Pinpoint the cell where the given text exists, returning its (x, y) midpoint coordinate. 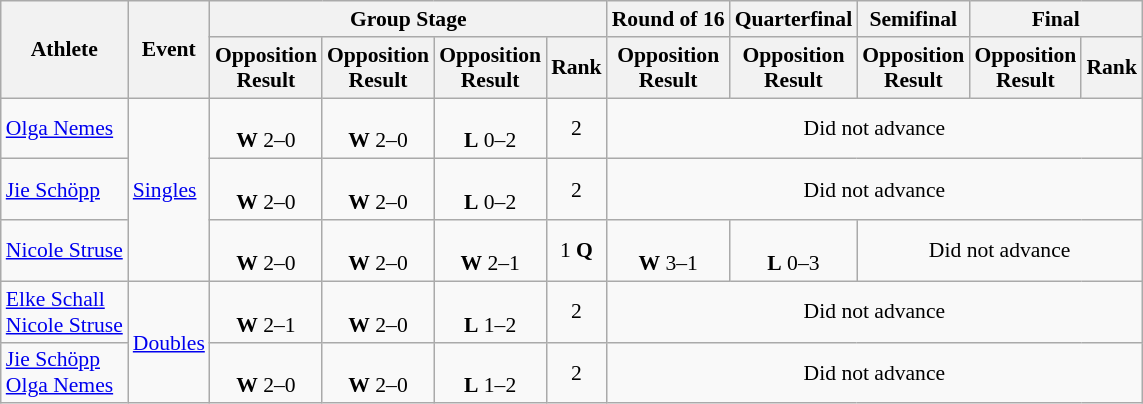
Final (1056, 19)
Singles (169, 190)
Jie Schöpp (64, 190)
Elke SchallNicole Struse (64, 312)
1 Q (576, 250)
Round of 16 (668, 19)
Semifinal (913, 19)
Doubles (169, 342)
Jie SchöppOlga Nemes (64, 372)
Nicole Struse (64, 250)
Event (169, 50)
W 3–1 (668, 250)
Quarterfinal (794, 19)
Athlete (64, 50)
L 0–3 (794, 250)
Olga Nemes (64, 128)
Group Stage (408, 19)
